Return the [X, Y] coordinate for the center point of the cell that contains the specified text.  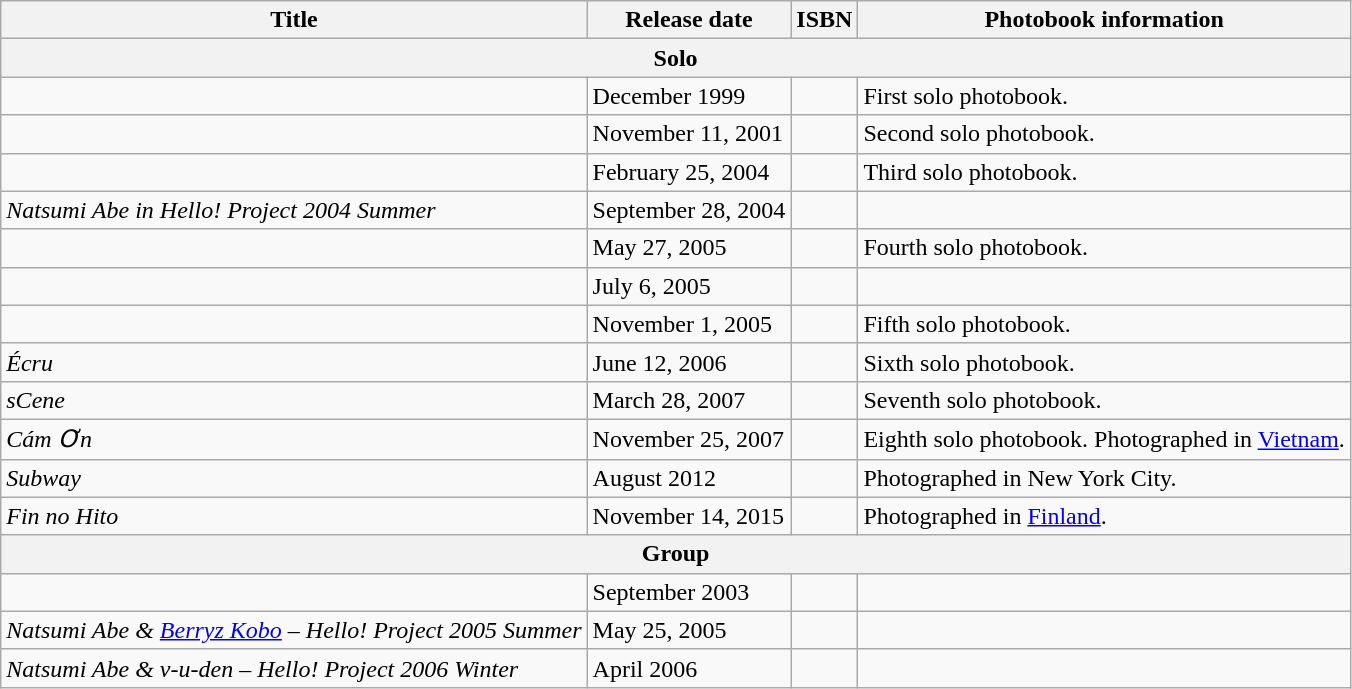
April 2006 [689, 668]
Photobook information [1104, 20]
February 25, 2004 [689, 172]
May 25, 2005 [689, 630]
Eighth solo photobook. Photographed in Vietnam. [1104, 439]
November 1, 2005 [689, 324]
August 2012 [689, 478]
sCene [294, 400]
Sixth solo photobook. [1104, 362]
First solo photobook. [1104, 96]
May 27, 2005 [689, 248]
July 6, 2005 [689, 286]
Natsumi Abe & Berryz Kobo – Hello! Project 2005 Summer [294, 630]
November 14, 2015 [689, 516]
Fifth solo photobook. [1104, 324]
March 28, 2007 [689, 400]
Natsumi Abe in Hello! Project 2004 Summer [294, 210]
Seventh solo photobook. [1104, 400]
Release date [689, 20]
Natsumi Abe & v-u-den – Hello! Project 2006 Winter [294, 668]
September 2003 [689, 592]
Fourth solo photobook. [1104, 248]
June 12, 2006 [689, 362]
Fin no Hito [294, 516]
December 1999 [689, 96]
Cám Ơn [294, 439]
Second solo photobook. [1104, 134]
Photographed in New York City. [1104, 478]
Solo [676, 58]
Group [676, 554]
Subway [294, 478]
November 25, 2007 [689, 439]
Photographed in Finland. [1104, 516]
ISBN [824, 20]
November 11, 2001 [689, 134]
Écru [294, 362]
Third solo photobook. [1104, 172]
Title [294, 20]
September 28, 2004 [689, 210]
